Pinpoint the cell where the given text exists, returning its [X, Y] midpoint coordinate. 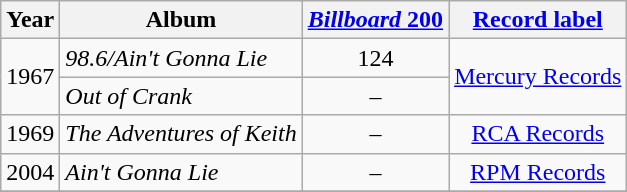
1969 [30, 134]
Out of Crank [181, 96]
The Adventures of Keith [181, 134]
Ain't Gonna Lie [181, 172]
124 [375, 58]
2004 [30, 172]
Mercury Records [538, 77]
RPM Records [538, 172]
1967 [30, 77]
Billboard 200 [375, 20]
Album [181, 20]
98.6/Ain't Gonna Lie [181, 58]
Record label [538, 20]
RCA Records [538, 134]
Year [30, 20]
